Extract the (X, Y) coordinate from the center of the cell holding the provided text.  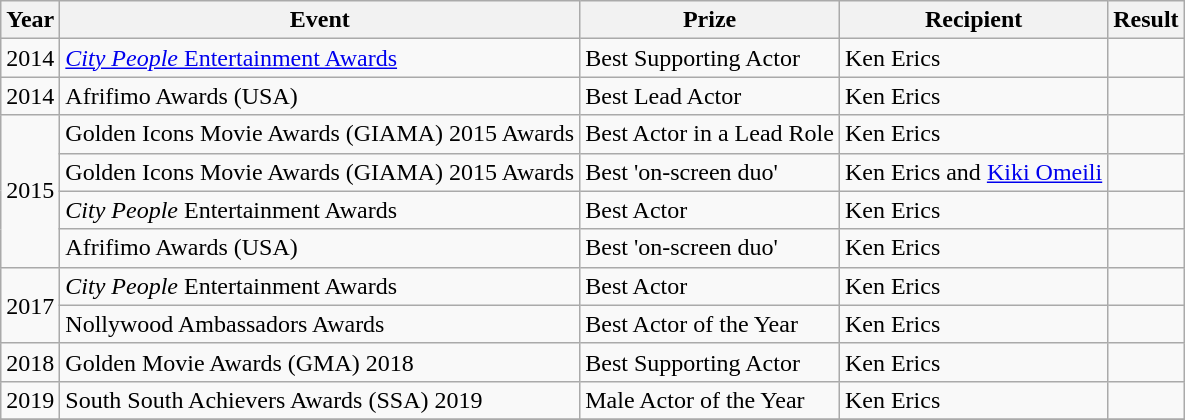
Best Actor in a Lead Role (710, 134)
Ken Erics and Kiki Omeili (973, 172)
Golden Movie Awards (GMA) 2018 (320, 362)
2017 (30, 305)
Nollywood Ambassadors Awards (320, 324)
Best Actor of the Year (710, 324)
Recipient (973, 20)
Event (320, 20)
2018 (30, 362)
Male Actor of the Year (710, 400)
South South Achievers Awards (SSA) 2019 (320, 400)
Result (1146, 20)
2015 (30, 191)
Year (30, 20)
Prize (710, 20)
Best Lead Actor (710, 96)
2019 (30, 400)
